Find where the given text appears and provide that cell's center as (x, y) coordinate. 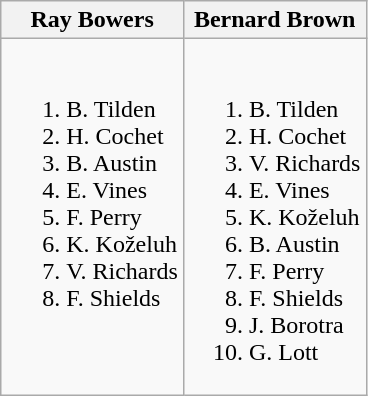
Ray Bowers (92, 20)
B. Tilden H. Cochet V. Richards E. Vines K. Koželuh B. Austin F. Perry F. Shields J. Borotra G. Lott (274, 217)
B. Tilden H. Cochet B. Austin E. Vines F. Perry K. Koželuh V. Richards F. Shields (92, 217)
Bernard Brown (274, 20)
